Provide the [X, Y] coordinate of the cell's center where the given text is located.  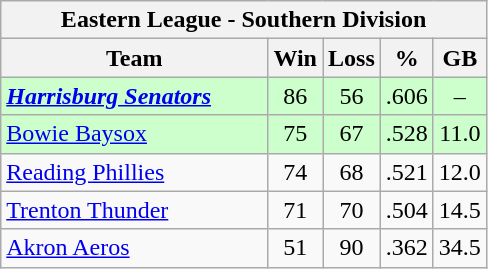
Eastern League - Southern Division [244, 20]
Reading Phillies [134, 172]
70 [351, 210]
34.5 [460, 248]
75 [296, 134]
.504 [406, 210]
.362 [406, 248]
.521 [406, 172]
Akron Aeros [134, 248]
.606 [406, 96]
Bowie Baysox [134, 134]
86 [296, 96]
14.5 [460, 210]
.528 [406, 134]
Team [134, 58]
Loss [351, 58]
GB [460, 58]
Win [296, 58]
56 [351, 96]
71 [296, 210]
74 [296, 172]
67 [351, 134]
51 [296, 248]
11.0 [460, 134]
12.0 [460, 172]
% [406, 58]
Trenton Thunder [134, 210]
68 [351, 172]
90 [351, 248]
– [460, 96]
Harrisburg Senators [134, 96]
